Determine the [X, Y] coordinate at the center of the cell enclosing the given text.  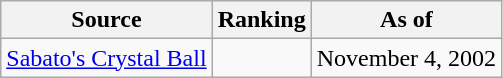
Sabato's Crystal Ball [106, 58]
Source [106, 20]
November 4, 2002 [406, 58]
Ranking [262, 20]
As of [406, 20]
